Detect which cell encompasses the target text, then output its [X, Y] center coordinate. 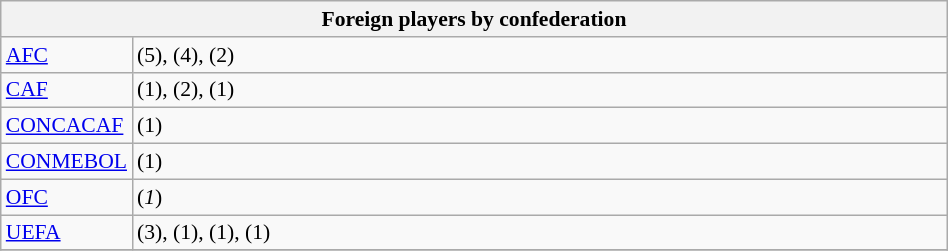
(3), (1), (1), (1) [540, 233]
UEFA [66, 233]
AFC [66, 55]
CONMEBOL [66, 162]
CAF [66, 90]
CONCACAF [66, 126]
(1), (2), (1) [540, 90]
Foreign players by confederation [474, 19]
(5), (4), (2) [540, 55]
OFC [66, 197]
